Capture the cell that displays the provided text and extract its (X, Y) central coordinate. 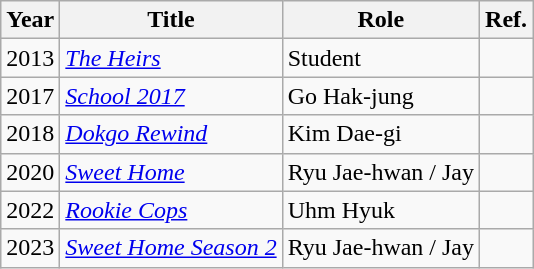
Sweet Home (171, 172)
2022 (30, 210)
The Heirs (171, 58)
Kim Dae-gi (380, 134)
2023 (30, 248)
Ref. (506, 20)
Sweet Home Season 2 (171, 248)
Year (30, 20)
Rookie Cops (171, 210)
School 2017 (171, 96)
2020 (30, 172)
Dokgo Rewind (171, 134)
2017 (30, 96)
Role (380, 20)
Go Hak-jung (380, 96)
Title (171, 20)
2018 (30, 134)
Uhm Hyuk (380, 210)
Student (380, 58)
2013 (30, 58)
